Pinpoint the cell where the given text exists, returning its [x, y] midpoint coordinate. 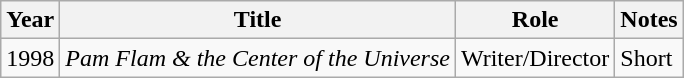
Year [30, 20]
Pam Flam & the Center of the Universe [258, 58]
Title [258, 20]
Role [534, 20]
1998 [30, 58]
Writer/Director [534, 58]
Notes [649, 20]
Short [649, 58]
